Provide the (x, y) coordinate of the cell's center where the given text is located.  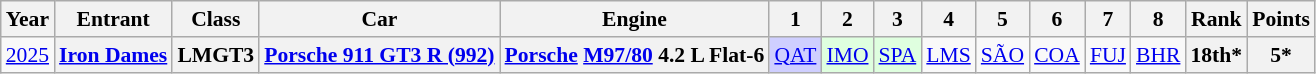
3 (898, 19)
Rank (1216, 19)
BHR (1158, 55)
Year (28, 19)
Porsche M97/80 4.2 L Flat-6 (635, 55)
7 (1108, 19)
Engine (635, 19)
8 (1158, 19)
Iron Dames (113, 55)
2025 (28, 55)
Points (1281, 19)
2 (847, 19)
Car (379, 19)
Class (216, 19)
QAT (795, 55)
Entrant (113, 19)
18th* (1216, 55)
IMO (847, 55)
6 (1057, 19)
LMS (948, 55)
SPA (898, 55)
COA (1057, 55)
1 (795, 19)
FUJ (1108, 55)
5 (1002, 19)
Porsche 911 GT3 R (992) (379, 55)
4 (948, 19)
5* (1281, 55)
SÃO (1002, 55)
LMGT3 (216, 55)
